From the cell containing the given text, extract its center point as [X, Y] coordinate. 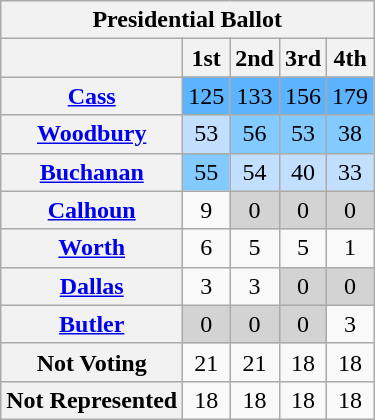
1 [350, 248]
54 [255, 172]
1st [206, 58]
Dallas [92, 286]
Presidential Ballot [188, 20]
38 [350, 134]
Not Represented [92, 400]
Buchanan [92, 172]
4th [350, 58]
2nd [255, 58]
55 [206, 172]
179 [350, 96]
Butler [92, 324]
9 [206, 210]
33 [350, 172]
56 [255, 134]
Cass [92, 96]
3rd [302, 58]
Not Voting [92, 362]
40 [302, 172]
Worth [92, 248]
133 [255, 96]
6 [206, 248]
125 [206, 96]
Woodbury [92, 134]
Calhoun [92, 210]
156 [302, 96]
